Locate the cell with the specified text and output its (X, Y) center coordinate. 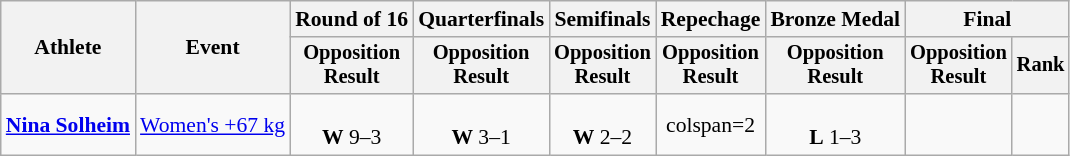
Rank (1041, 66)
Quarterfinals (481, 19)
W 2–2 (602, 124)
Nina Solheim (68, 124)
Athlete (68, 48)
colspan=2 (711, 124)
Repechage (711, 19)
Women's +67 kg (212, 124)
Final (987, 19)
Semifinals (602, 19)
Round of 16 (352, 19)
W 3–1 (481, 124)
Bronze Medal (835, 19)
L 1–3 (835, 124)
W 9–3 (352, 124)
Event (212, 48)
